Search for the cell housing the specified text and yield its [x, y] center coordinate. 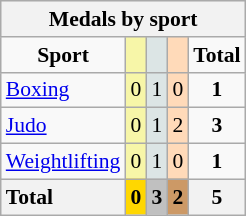
Boxing [64, 90]
5 [216, 197]
Weightlifting [64, 162]
Medals by sport [124, 19]
Judo [64, 126]
Sport [64, 55]
